Pinpoint the cell where the given text exists, returning its [x, y] midpoint coordinate. 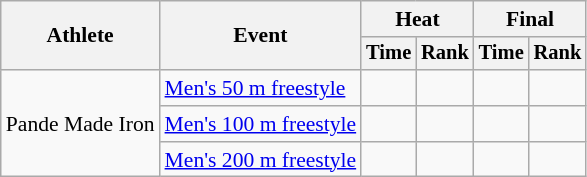
Heat [417, 19]
Final [530, 19]
Athlete [80, 36]
Event [261, 36]
Pande Made Iron [80, 124]
Men's 50 m freestyle [261, 88]
Men's 100 m freestyle [261, 124]
